Find where the given text appears and provide that cell's center as [x, y] coordinate. 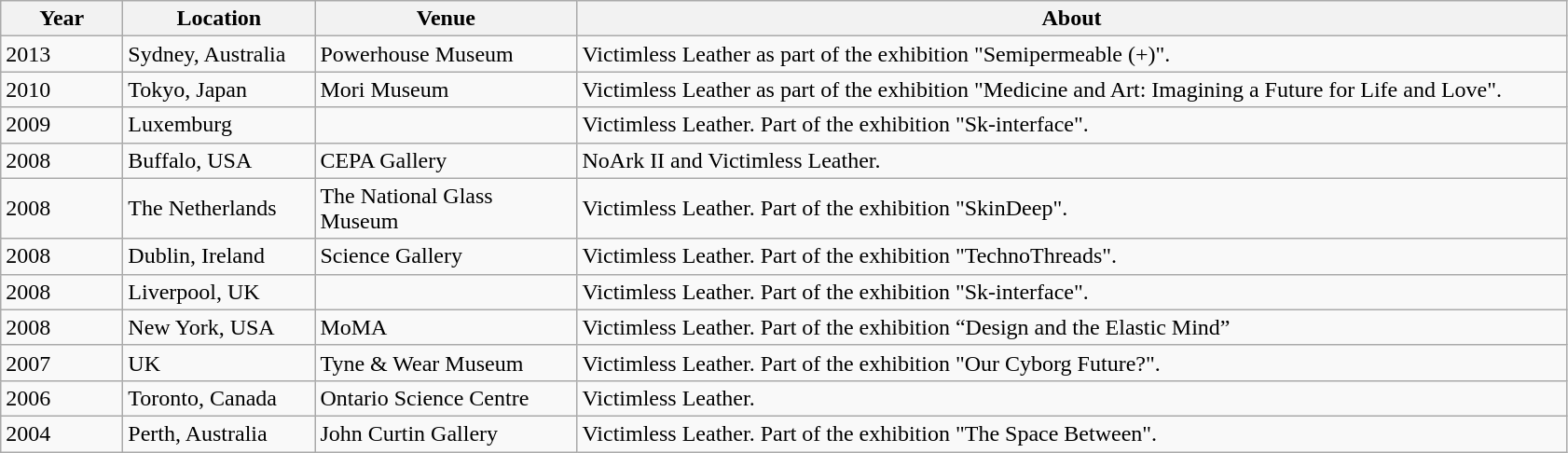
Victimless Leather. Part of the exhibition "The Space Between". [1072, 433]
Victimless Leather. Part of the exhibition "Our Cyborg Future?". [1072, 363]
About [1072, 19]
Perth, Australia [219, 433]
The Netherlands [219, 209]
Year [62, 19]
Buffalo, USA [219, 160]
2010 [62, 89]
Powerhouse Museum [446, 54]
UK [219, 363]
2013 [62, 54]
Liverpool, UK [219, 292]
Tokyo, Japan [219, 89]
Tyne & Wear Museum [446, 363]
John Curtin Gallery [446, 433]
Dublin, Ireland [219, 256]
2004 [62, 433]
New York, USA [219, 327]
Location [219, 19]
Victimless Leather. Part of the exhibition "TechnoThreads". [1072, 256]
Toronto, Canada [219, 398]
Victimless Leather as part of the exhibition "Semipermeable (+)". [1072, 54]
The National Glass Museum [446, 209]
Science Gallery [446, 256]
NoArk II and Victimless Leather. [1072, 160]
Mori Museum [446, 89]
Victimless Leather. [1072, 398]
MoMA [446, 327]
Ontario Science Centre [446, 398]
Venue [446, 19]
Victimless Leather as part of the exhibition "Medicine and Art: Imagining a Future for Life and Love". [1072, 89]
Luxemburg [219, 125]
2009 [62, 125]
Victimless Leather. Part of the exhibition "SkinDeep". [1072, 209]
2007 [62, 363]
Victimless Leather. Part of the exhibition “Design and the Elastic Mind” [1072, 327]
Sydney, Australia [219, 54]
2006 [62, 398]
CEPA Gallery [446, 160]
